Extract the (X, Y) coordinate from the center of the cell holding the provided text.  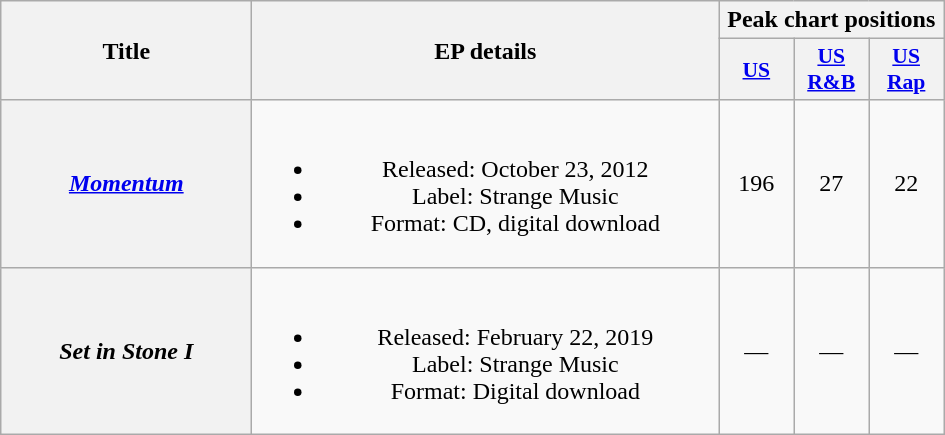
Released: February 22, 2019Label: Strange MusicFormat: Digital download (486, 350)
US R&B (832, 70)
Set in Stone I (126, 350)
196 (756, 184)
Released: October 23, 2012Label: Strange MusicFormat: CD, digital download (486, 184)
EP details (486, 50)
Peak chart positions (832, 20)
US (756, 70)
Momentum (126, 184)
22 (906, 184)
Title (126, 50)
USRap (906, 70)
27 (832, 184)
